Search for the cell housing the specified text and yield its (X, Y) center coordinate. 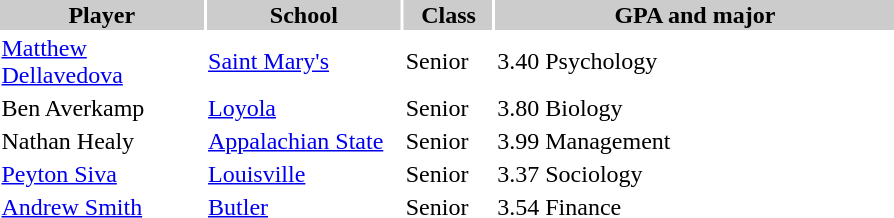
Matthew Dellavedova (102, 62)
School (304, 15)
Ben Averkamp (102, 108)
3.40 Psychology (695, 62)
Loyola (304, 108)
3.37 Sociology (695, 174)
3.80 Biology (695, 108)
Peyton Siva (102, 174)
Player (102, 15)
3.99 Management (695, 141)
Class (448, 15)
GPA and major (695, 15)
Saint Mary's (304, 62)
Louisville (304, 174)
Appalachian State (304, 141)
Nathan Healy (102, 141)
